Find where the given text appears and provide that cell's center as (X, Y) coordinate. 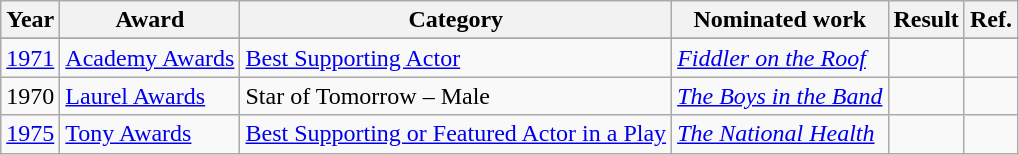
1975 (30, 134)
Category (456, 20)
Star of Tomorrow – Male (456, 96)
Best Supporting or Featured Actor in a Play (456, 134)
The Boys in the Band (780, 96)
Fiddler on the Roof (780, 58)
Laurel Awards (150, 96)
Year (30, 20)
Tony Awards (150, 134)
Best Supporting Actor (456, 58)
1970 (30, 96)
Ref. (990, 20)
Nominated work (780, 20)
Award (150, 20)
The National Health (780, 134)
1971 (30, 58)
Academy Awards (150, 58)
Result (926, 20)
